Capture the cell that displays the provided text and extract its [X, Y] central coordinate. 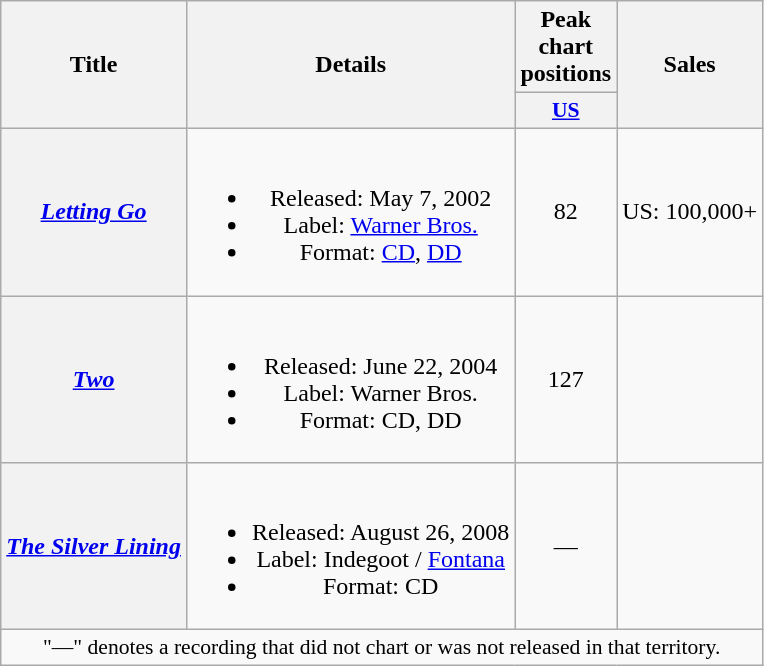
Title [94, 65]
Peak chart positions [566, 47]
Released: June 22, 2004Label: Warner Bros.Format: CD, DD [350, 380]
127 [566, 380]
The Silver Lining [94, 546]
US [566, 111]
— [566, 546]
US: 100,000+ [690, 212]
"—" denotes a recording that did not chart or was not released in that territory. [382, 648]
Released: May 7, 2002Label: Warner Bros.Format: CD, DD [350, 212]
Two [94, 380]
Sales [690, 65]
Details [350, 65]
82 [566, 212]
Released: August 26, 2008Label: Indegoot / FontanaFormat: CD [350, 546]
Letting Go [94, 212]
